Provide the (X, Y) coordinate of the cell's center where the given text is located.  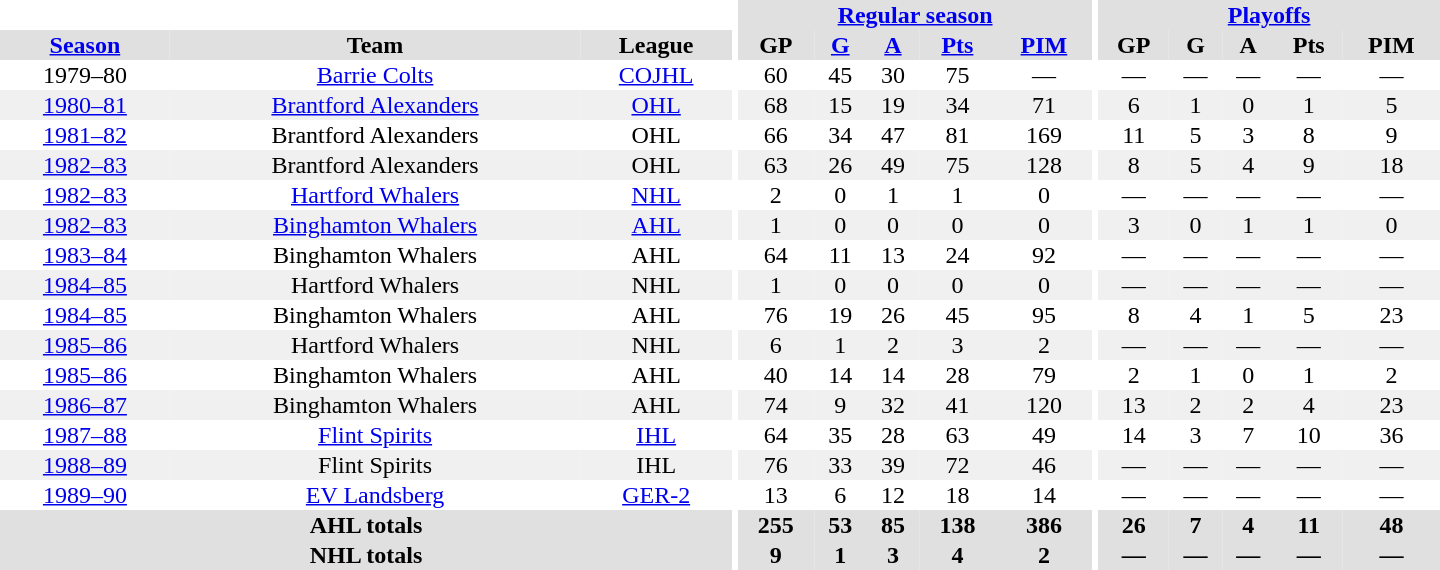
1980–81 (85, 105)
53 (840, 525)
Barrie Colts (376, 75)
92 (1044, 255)
League (656, 45)
30 (894, 75)
12 (894, 495)
NHL totals (366, 555)
1988–89 (85, 465)
Team (376, 45)
48 (1392, 525)
AHL totals (366, 525)
1979–80 (85, 75)
66 (776, 135)
1987–88 (85, 435)
15 (840, 105)
255 (776, 525)
60 (776, 75)
85 (894, 525)
40 (776, 375)
COJHL (656, 75)
EV Landsberg (376, 495)
47 (894, 135)
Regular season (916, 15)
1986–87 (85, 405)
71 (1044, 105)
24 (957, 255)
68 (776, 105)
32 (894, 405)
GER-2 (656, 495)
169 (1044, 135)
81 (957, 135)
10 (1309, 435)
39 (894, 465)
79 (1044, 375)
Season (85, 45)
74 (776, 405)
72 (957, 465)
46 (1044, 465)
95 (1044, 315)
120 (1044, 405)
1983–84 (85, 255)
33 (840, 465)
35 (840, 435)
1989–90 (85, 495)
41 (957, 405)
1981–82 (85, 135)
Playoffs (1269, 15)
138 (957, 525)
36 (1392, 435)
386 (1044, 525)
128 (1044, 165)
